Find where the given text appears and provide that cell's center as (x, y) coordinate. 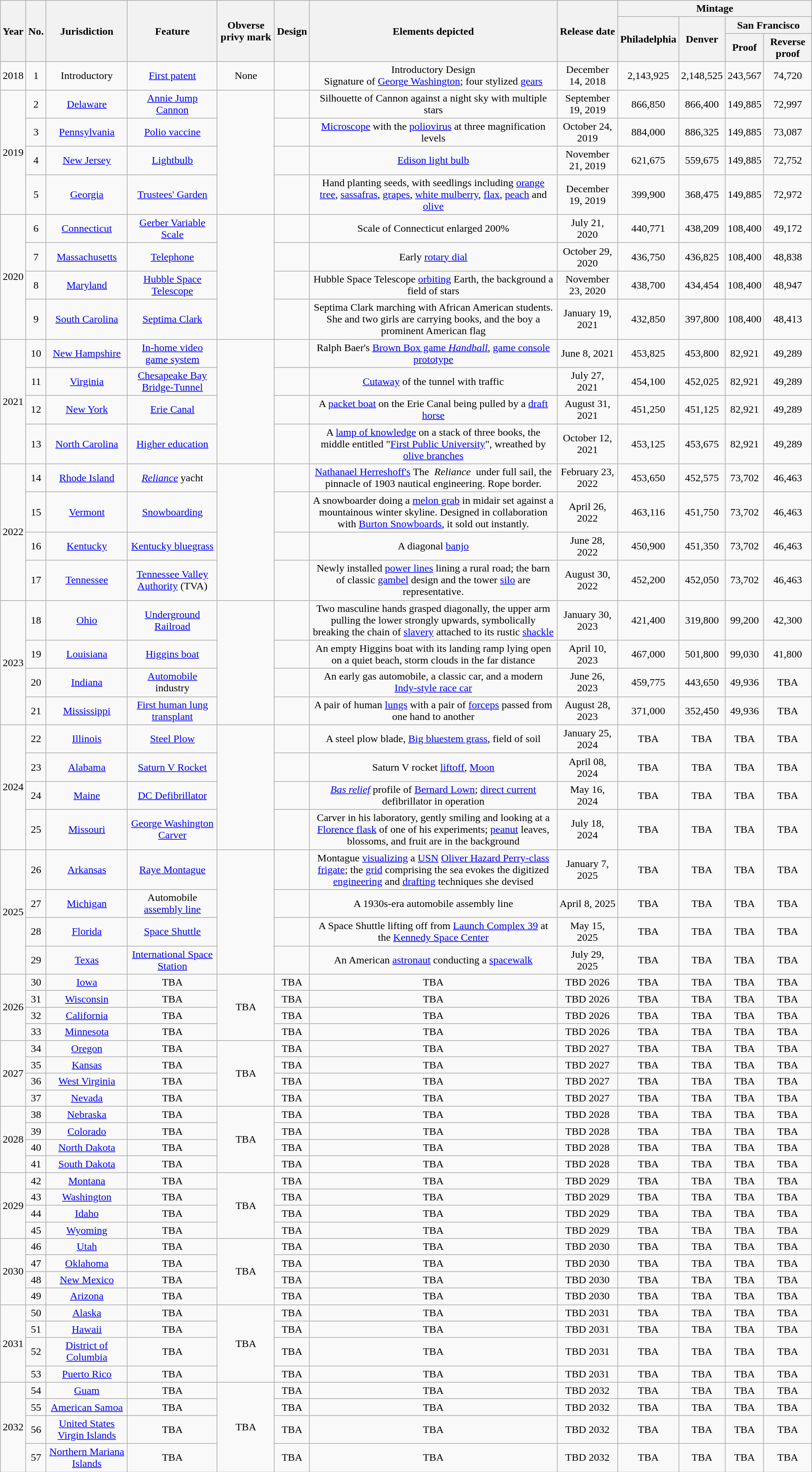
An empty Higgins boat with its landing ramp lying open on a quiet beach, storm clouds in the far distance (433, 654)
October 12, 2021 (587, 444)
2019 (13, 152)
January 19, 2021 (587, 319)
24 (36, 795)
February 23, 2022 (587, 478)
434,454 (702, 285)
50 (36, 1313)
American Samoa (87, 1407)
35 (36, 1065)
Virginia (87, 382)
421,400 (648, 620)
Maine (87, 795)
34 (36, 1048)
Maryland (87, 285)
57 (36, 1457)
Florida (87, 932)
Iowa (87, 982)
Connecticut (87, 228)
9 (36, 319)
A pair of human lungs with a pair of forceps passed from one hand to another (433, 711)
621,675 (648, 161)
2022 (13, 532)
November 23, 2020 (587, 285)
Hubble Space Telescope (173, 285)
District of Columbia (87, 1351)
Steel Plow (173, 739)
74,720 (788, 76)
438,209 (702, 228)
438,700 (648, 285)
559,675 (702, 161)
443,650 (702, 682)
Alabama (87, 767)
New York (87, 410)
42 (36, 1181)
August 30, 2022 (587, 580)
July 18, 2024 (587, 829)
December 14, 2018 (587, 76)
2032 (13, 1427)
Mississippi (87, 711)
1 (36, 76)
319,800 (702, 620)
3 (36, 132)
453,800 (702, 353)
Hand planting seeds, with seedlings including orange tree, sassafras, grapes, white mulberry, flax, peach and olive (433, 194)
Septima Clark (173, 319)
2018 (13, 76)
2020 (13, 277)
451,350 (702, 546)
7 (36, 257)
Reliance yacht (173, 478)
15 (36, 512)
Arkansas (87, 870)
George Washington Carver (173, 829)
19 (36, 654)
30 (36, 982)
40 (36, 1147)
51 (36, 1329)
Ohio (87, 620)
27 (36, 904)
12 (36, 410)
Indiana (87, 682)
39 (36, 1131)
32 (36, 1015)
16 (36, 546)
453,825 (648, 353)
Minnesota (87, 1032)
13 (36, 444)
397,800 (702, 319)
5 (36, 194)
884,000 (648, 132)
454,100 (648, 382)
Annie Jump Cannon (173, 104)
June 28, 2022 (587, 546)
243,567 (744, 76)
41,800 (788, 654)
July 27, 2021 (587, 382)
A lamp of knowledge on a stack of three books, the middle entitled "First Public University", wreathed by olive branches (433, 444)
Erie Canal (173, 410)
2024 (13, 787)
An American astronaut conducting a spacewalk (433, 960)
21 (36, 711)
55 (36, 1407)
29 (36, 960)
Massachusetts (87, 257)
Nevada (87, 1098)
Kansas (87, 1065)
352,450 (702, 711)
31 (36, 999)
2029 (13, 1206)
33 (36, 1032)
2025 (13, 912)
463,116 (648, 512)
Alaska (87, 1313)
18 (36, 620)
August 31, 2021 (587, 410)
Tennessee Valley Authority (TVA) (173, 580)
Year (13, 31)
June 8, 2021 (587, 353)
20 (36, 682)
Kentucky bluegrass (173, 546)
47 (36, 1263)
43 (36, 1197)
49 (36, 1296)
452,025 (702, 382)
Montana (87, 1181)
451,125 (702, 410)
22 (36, 739)
Edison light bulb (433, 161)
Chesapeake Bay Bridge-Tunnel (173, 382)
48,947 (788, 285)
49,172 (788, 228)
North Carolina (87, 444)
California (87, 1015)
Nebraska (87, 1114)
None (246, 76)
Obverse privy mark (246, 31)
4 (36, 161)
First human lung transplant (173, 711)
Vermont (87, 512)
January 25, 2024 (587, 739)
48 (36, 1280)
17 (36, 580)
436,825 (702, 257)
Saturn V Rocket (173, 767)
South Carolina (87, 319)
37 (36, 1098)
Kentucky (87, 546)
467,000 (648, 654)
451,250 (648, 410)
2021 (13, 402)
Automobile industry (173, 682)
Nathanael Herreshoff's The Reliance under full sail, the pinnacle of 1903 nautical engineering. Rope border. (433, 478)
Gerber Variable Scale (173, 228)
886,325 (702, 132)
Tennessee (87, 580)
2,143,925 (648, 76)
2027 (13, 1073)
41 (36, 1164)
Bas relief profile of Bernard Lown; direct current defibrillator in operation (433, 795)
501,800 (702, 654)
An early gas automobile, a classic car, and a modern Indy-style race car (433, 682)
Hawaii (87, 1329)
2023 (13, 662)
451,750 (702, 512)
April 8, 2025 (587, 904)
Idaho (87, 1214)
Higher education (173, 444)
Feature (173, 31)
First patent (173, 76)
New Hampshire (87, 353)
2,148,525 (702, 76)
A Space Shuttle lifting off from Launch Complex 39 at the Kennedy Space Center (433, 932)
73,087 (788, 132)
Early rotary dial (433, 257)
San Francisco (769, 25)
Mintage (715, 9)
Illinois (87, 739)
2026 (13, 1007)
Polio vaccine (173, 132)
436,750 (648, 257)
54 (36, 1390)
Northern Mariana Islands (87, 1457)
371,000 (648, 711)
July 21, 2020 (587, 228)
Colorado (87, 1131)
2030 (13, 1272)
International Space Station (173, 960)
866,400 (702, 104)
October 29, 2020 (587, 257)
Trustees' Garden (173, 194)
Ralph Baer's Brown Box game Handball, game console prototype (433, 353)
Lightbulb (173, 161)
In-home video game system (173, 353)
450,900 (648, 546)
Underground Railroad (173, 620)
Proof (744, 48)
Washington (87, 1197)
38 (36, 1114)
December 19, 2019 (587, 194)
Introductory (87, 76)
440,771 (648, 228)
Wisconsin (87, 999)
25 (36, 829)
Elements depicted (433, 31)
Delaware (87, 104)
April 08, 2024 (587, 767)
April 26, 2022 (587, 512)
November 21, 2019 (587, 161)
Wyoming (87, 1230)
453,650 (648, 478)
Reverse proof (788, 48)
Silhouette of Cannon against a night sky with multiple stars (433, 104)
452,050 (702, 580)
Higgins boat (173, 654)
A packet boat on the Erie Canal being pulled by a draft horse (433, 410)
Denver (702, 39)
99,200 (744, 620)
New Mexico (87, 1280)
72,972 (788, 194)
Microscope with the poliovirus at three magnification levels (433, 132)
April 10, 2023 (587, 654)
99,030 (744, 654)
44 (36, 1214)
2 (36, 104)
Telephone (173, 257)
No. (36, 31)
Pennsylvania (87, 132)
Rhode Island (87, 478)
Snowboarding (173, 512)
Automobile assembly line (173, 904)
459,775 (648, 682)
June 26, 2023 (587, 682)
52 (36, 1351)
36 (36, 1081)
Louisiana (87, 654)
Missouri (87, 829)
453,675 (702, 444)
53 (36, 1374)
Oklahoma (87, 1263)
United States Virgin Islands (87, 1429)
10 (36, 353)
DC Defibrillator (173, 795)
453,125 (648, 444)
8 (36, 285)
Cutaway of the tunnel with traffic (433, 382)
28 (36, 932)
48,413 (788, 319)
Raye Montague (173, 870)
14 (36, 478)
Hubble Space Telescope orbiting Earth, the background a field of stars (433, 285)
September 19, 2019 (587, 104)
432,850 (648, 319)
Arizona (87, 1296)
Septima Clark marching with African American students. She and two girls are carrying books, and the boy a prominent American flag (433, 319)
Philadelphia (648, 39)
399,900 (648, 194)
Design (292, 31)
866,850 (648, 104)
48,838 (788, 257)
A 1930s-era automobile assembly line (433, 904)
South Dakota (87, 1164)
56 (36, 1429)
368,475 (702, 194)
West Virginia (87, 1081)
72,752 (788, 161)
42,300 (788, 620)
26 (36, 870)
452,575 (702, 478)
45 (36, 1230)
A steel plow blade, Big bluestem grass, field of soil (433, 739)
Michigan (87, 904)
Saturn V rocket liftoff, Moon (433, 767)
August 28, 2023 (587, 711)
2031 (13, 1344)
Scale of Connecticut enlarged 200% (433, 228)
Introductory DesignSignature of George Washington; four stylized gears (433, 76)
Newly installed power lines lining a rural road; the barn of classic gambel design and the tower silo are representative. (433, 580)
New Jersey (87, 161)
May 16, 2024 (587, 795)
North Dakota (87, 1147)
January 30, 2023 (587, 620)
23 (36, 767)
Jurisdiction (87, 31)
Space Shuttle (173, 932)
A diagonal banjo (433, 546)
452,200 (648, 580)
Guam (87, 1390)
Utah (87, 1247)
72,997 (788, 104)
2028 (13, 1139)
11 (36, 382)
July 29, 2025 (587, 960)
Release date (587, 31)
Texas (87, 960)
Puerto Rico (87, 1374)
46 (36, 1247)
Georgia (87, 194)
6 (36, 228)
October 24, 2019 (587, 132)
May 15, 2025 (587, 932)
January 7, 2025 (587, 870)
Oregon (87, 1048)
